Capture the cell that displays the provided text and extract its [x, y] central coordinate. 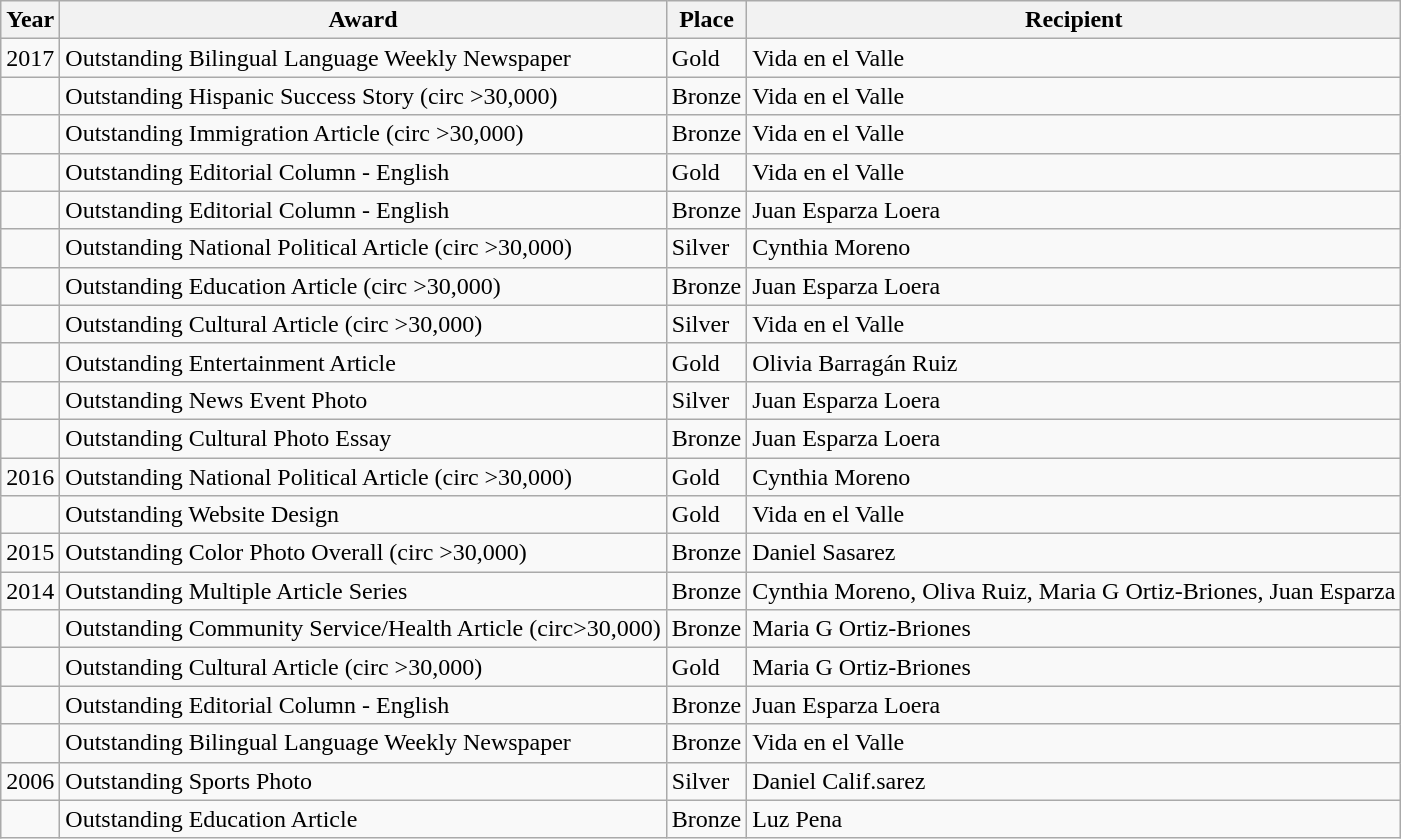
Outstanding Immigration Article (circ >30,000) [363, 134]
Outstanding Entertainment Article [363, 362]
Award [363, 20]
Outstanding Multiple Article Series [363, 591]
2015 [30, 553]
Daniel Sasarez [1074, 553]
2016 [30, 477]
Luz Pena [1074, 819]
Cynthia Moreno, Oliva Ruiz, Maria G Ortiz-Briones, Juan Esparza [1074, 591]
Daniel Calif.sarez [1074, 781]
Olivia Barragán Ruiz [1074, 362]
Outstanding Community Service/Health Article (circ>30,000) [363, 629]
Year [30, 20]
2014 [30, 591]
Outstanding Website Design [363, 515]
Outstanding Cultural Photo Essay [363, 438]
Outstanding Hispanic Success Story (circ >30,000) [363, 96]
Place [706, 20]
Outstanding Education Article (circ >30,000) [363, 286]
2017 [30, 58]
Outstanding Color Photo Overall (circ >30,000) [363, 553]
Outstanding Education Article [363, 819]
Outstanding Sports Photo [363, 781]
Outstanding News Event Photo [363, 400]
Recipient [1074, 20]
2006 [30, 781]
